Locate the cell with the specified text and output its [x, y] center coordinate. 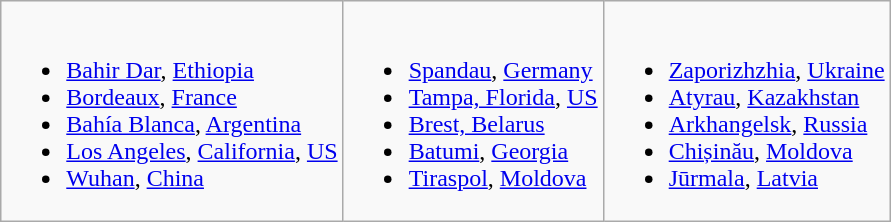
Spandau, Germany Tampa, Florida, US Brest, Belarus Batumi, Georgia Tiraspol, Moldova [473, 112]
Zaporizhzhia, Ukraine Atyrau, Kazakhstan Arkhangelsk, Russia Chișinău, Moldova Jūrmala, Latvia [746, 112]
Bahir Dar, Ethiopia Bordeaux, France Bahía Blanca, Argentina Los Angeles, California, US Wuhan, China [172, 112]
